Return the (x, y) coordinate for the center point of the cell that contains the specified text.  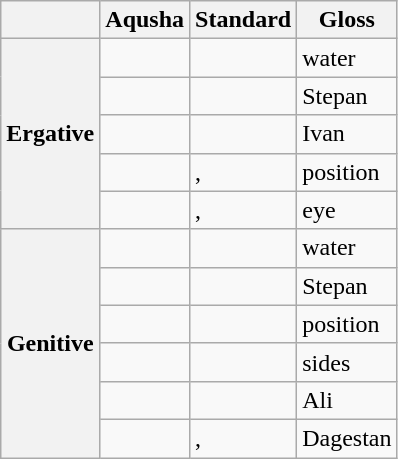
Ali (347, 400)
Dagestan (347, 438)
eye (347, 210)
Ergative (50, 134)
Aqusha (145, 20)
Genitive (50, 343)
Ivan (347, 134)
Gloss (347, 20)
sides (347, 362)
Standard (244, 20)
